Extract the (x, y) coordinate from the center of the cell holding the provided text.  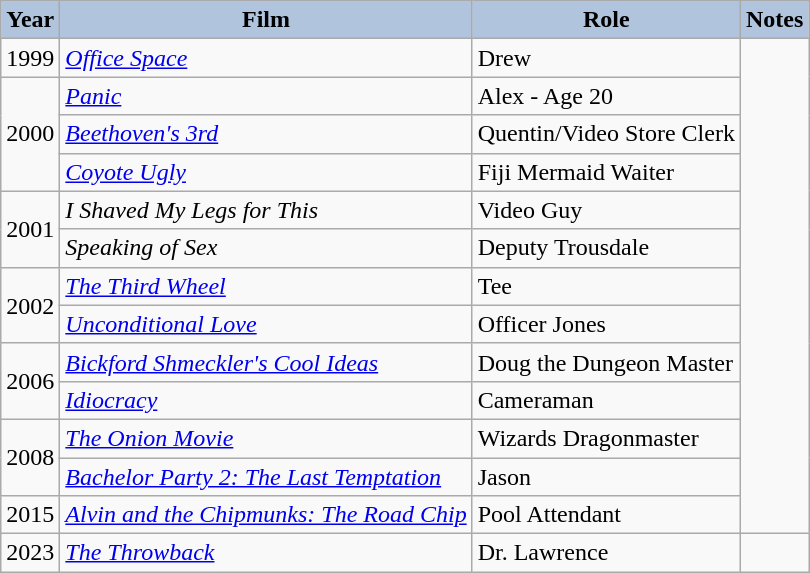
Video Guy (606, 210)
Film (266, 20)
The Third Wheel (266, 286)
Year (30, 20)
2023 (30, 553)
2001 (30, 229)
Panic (266, 96)
Alvin and the Chipmunks: The Road Chip (266, 515)
Jason (606, 477)
Cameraman (606, 400)
Unconditional Love (266, 324)
The Throwback (266, 553)
Bachelor Party 2: The Last Temptation (266, 477)
Tee (606, 286)
1999 (30, 58)
I Shaved My Legs for This (266, 210)
Officer Jones (606, 324)
Speaking of Sex (266, 248)
Notes (774, 20)
The Onion Movie (266, 438)
Idiocracy (266, 400)
Role (606, 20)
Beethoven's 3rd (266, 134)
Dr. Lawrence (606, 553)
Coyote Ugly (266, 172)
2000 (30, 134)
Bickford Shmeckler's Cool Ideas (266, 362)
Wizards Dragonmaster (606, 438)
2002 (30, 305)
Drew (606, 58)
2006 (30, 381)
Fiji Mermaid Waiter (606, 172)
Alex - Age 20 (606, 96)
Pool Attendant (606, 515)
Office Space (266, 58)
Quentin/Video Store Clerk (606, 134)
Deputy Trousdale (606, 248)
Doug the Dungeon Master (606, 362)
2008 (30, 457)
2015 (30, 515)
